Determine the (x, y) coordinate at the center of the cell enclosing the given text.  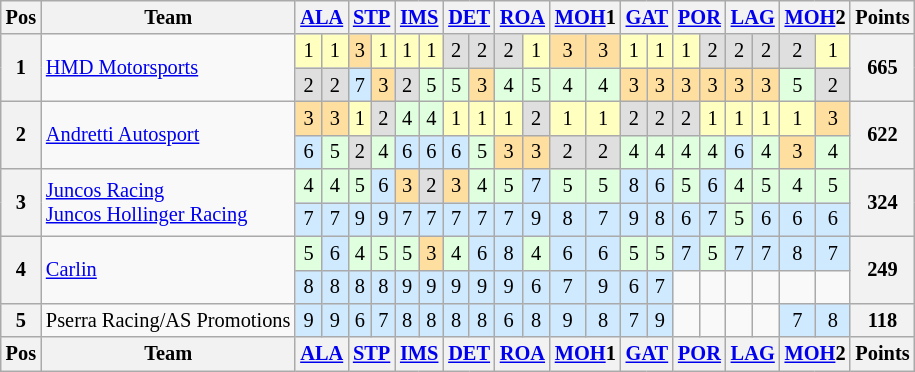
118 (882, 320)
Carlin (168, 270)
324 (882, 202)
622 (882, 134)
665 (882, 68)
HMD Motorsports (168, 68)
Juncos RacingJuncos Hollinger Racing (168, 202)
Pserra Racing/AS Promotions (168, 320)
Andretti Autosport (168, 134)
249 (882, 270)
